Find where the given text appears and provide that cell's center as (x, y) coordinate. 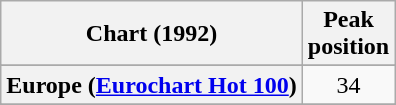
Chart (1992) (152, 34)
Peakposition (348, 34)
34 (348, 85)
Europe (Eurochart Hot 100) (152, 85)
